From the cell containing the given text, extract its center point as (x, y) coordinate. 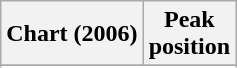
Peakposition (189, 34)
Chart (2006) (72, 34)
